Detect which cell encompasses the target text, then output its [x, y] center coordinate. 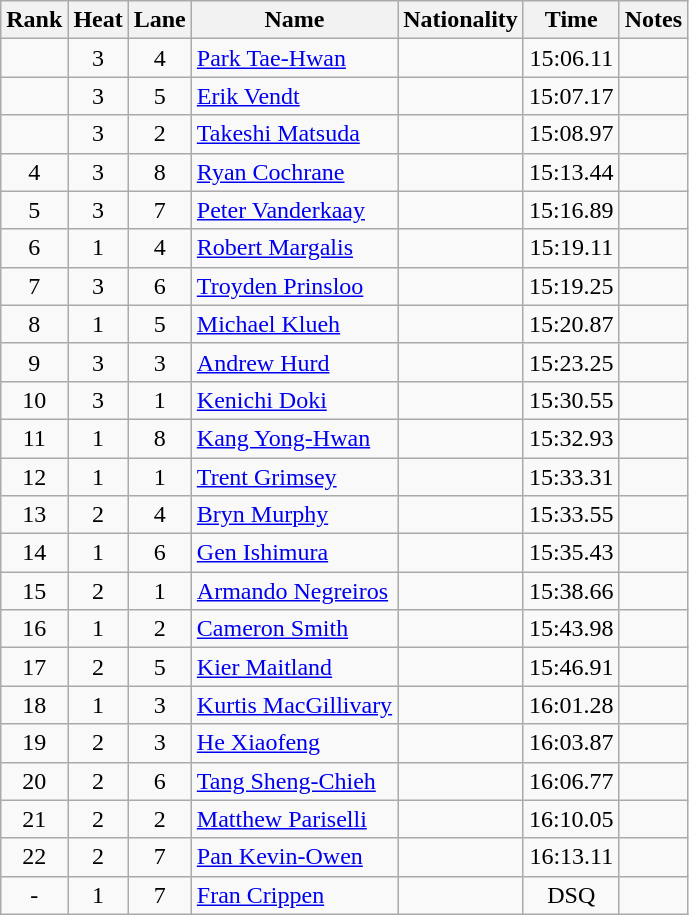
He Xiaofeng [294, 743]
15:06.11 [571, 58]
Kurtis MacGillivary [294, 705]
Name [294, 20]
13 [34, 515]
Michael Klueh [294, 324]
Trent Grimsey [294, 477]
Nationality [461, 20]
17 [34, 667]
Matthew Pariselli [294, 819]
15:46.91 [571, 667]
10 [34, 400]
15:07.17 [571, 96]
16:03.87 [571, 743]
15:13.44 [571, 172]
Takeshi Matsuda [294, 134]
Troyden Prinsloo [294, 286]
20 [34, 781]
22 [34, 857]
15:33.31 [571, 477]
Notes [653, 20]
Fran Crippen [294, 895]
Tang Sheng-Chieh [294, 781]
15 [34, 591]
15:30.55 [571, 400]
Peter Vanderkaay [294, 210]
19 [34, 743]
Erik Vendt [294, 96]
15:32.93 [571, 438]
15:23.25 [571, 362]
Armando Negreiros [294, 591]
Robert Margalis [294, 248]
18 [34, 705]
15:19.25 [571, 286]
- [34, 895]
Kenichi Doki [294, 400]
Time [571, 20]
15:16.89 [571, 210]
Gen Ishimura [294, 553]
Heat [98, 20]
Andrew Hurd [294, 362]
Lane [160, 20]
15:43.98 [571, 629]
DSQ [571, 895]
12 [34, 477]
Bryn Murphy [294, 515]
16 [34, 629]
15:38.66 [571, 591]
15:19.11 [571, 248]
Rank [34, 20]
Park Tae-Hwan [294, 58]
16:01.28 [571, 705]
16:06.77 [571, 781]
15:35.43 [571, 553]
11 [34, 438]
16:10.05 [571, 819]
Ryan Cochrane [294, 172]
21 [34, 819]
15:33.55 [571, 515]
14 [34, 553]
Kier Maitland [294, 667]
16:13.11 [571, 857]
Pan Kevin-Owen [294, 857]
15:20.87 [571, 324]
Cameron Smith [294, 629]
15:08.97 [571, 134]
Kang Yong-Hwan [294, 438]
9 [34, 362]
